Return the (x, y) coordinate for the center point of the cell that contains the specified text.  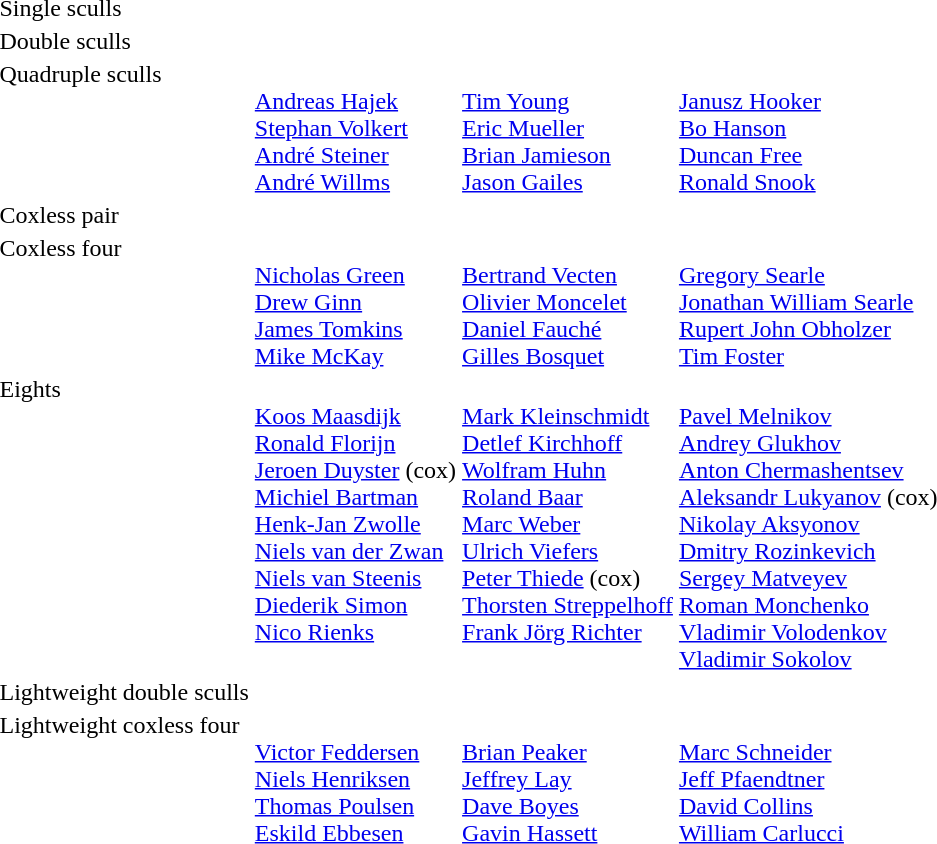
Koos MaasdijkRonald FlorijnJeroen Duyster (cox)Michiel BartmanHenk-Jan ZwolleNiels van der ZwanNiels van SteenisDiederik SimonNico Rienks (355, 524)
Mark KleinschmidtDetlef KirchhoffWolfram HuhnRoland BaarMarc WeberUlrich ViefersPeter Thiede (cox)Thorsten StreppelhoffFrank Jörg Richter (568, 524)
Nicholas GreenDrew GinnJames TomkinsMike McKay (355, 302)
Bertrand VectenOlivier MonceletDaniel FauchéGilles Bosquet (568, 302)
Andreas HajekStephan VolkertAndré SteinerAndré Willms (355, 128)
Tim YoungEric MuellerBrian JamiesonJason Gailes (568, 128)
